Provide the (X, Y) coordinate of the cell's center where the given text is located.  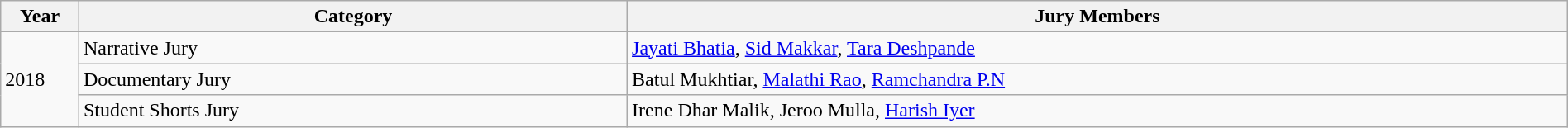
Jury Members (1098, 17)
2018 (40, 79)
Jayati Bhatia, Sid Makkar, Tara Deshpande (1098, 48)
Student Shorts Jury (352, 111)
Documentary Jury (352, 79)
Batul Mukhtiar, Malathi Rao, Ramchandra P.N (1098, 79)
Year (40, 17)
Category (352, 17)
Irene Dhar Malik, Jeroo Mulla, Harish Iyer (1098, 111)
Narrative Jury (352, 48)
